Determine the (x, y) coordinate at the center of the cell enclosing the given text.  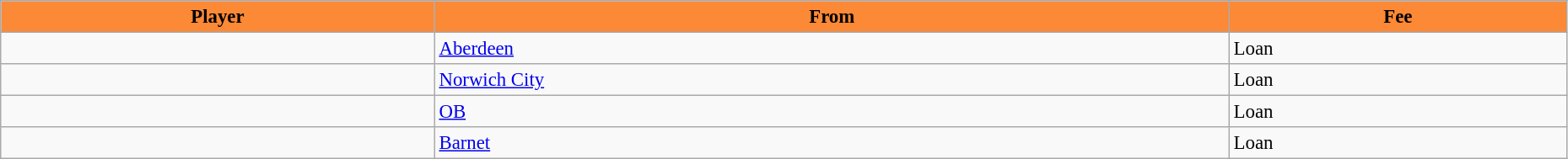
OB (832, 112)
Norwich City (832, 80)
From (832, 17)
Barnet (832, 143)
Player (218, 17)
Fee (1398, 17)
Aberdeen (832, 49)
